Capture the cell that displays the provided text and extract its (x, y) central coordinate. 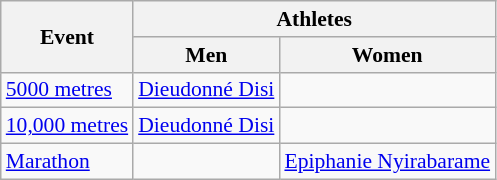
10,000 metres (67, 126)
Marathon (67, 162)
Event (67, 36)
Men (206, 55)
Women (387, 55)
Athletes (314, 19)
5000 metres (67, 90)
Epiphanie Nyirabarame (387, 162)
